For the text-containing cell, return its midpoint in [X, Y] coordinate format. 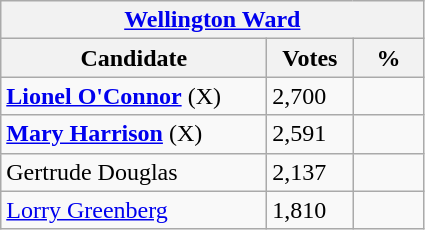
Wellington Ward [212, 20]
Lionel O'Connor (X) [134, 96]
Mary Harrison (X) [134, 134]
Gertrude Douglas [134, 172]
% [388, 58]
Candidate [134, 58]
2,591 [310, 134]
Votes [310, 58]
1,810 [310, 210]
2,137 [310, 172]
2,700 [310, 96]
Lorry Greenberg [134, 210]
